Locate the cell with the specified text and output its [X, Y] center coordinate. 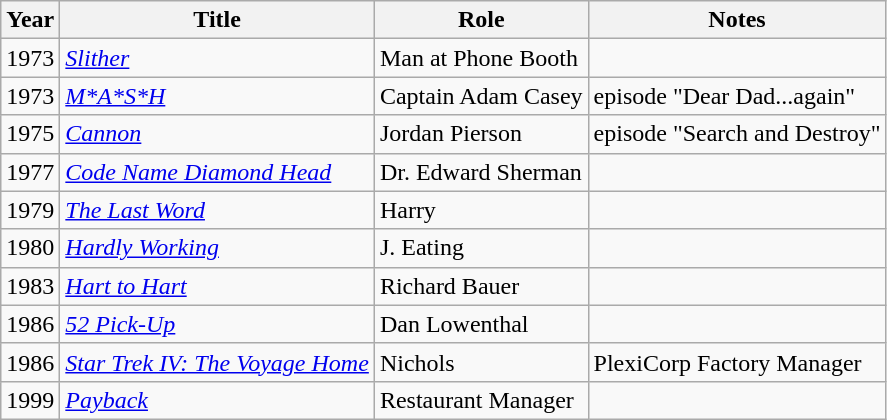
1999 [30, 400]
Year [30, 20]
Notes [737, 20]
1979 [30, 210]
Hardly Working [218, 248]
1977 [30, 172]
Nichols [481, 362]
M*A*S*H [218, 96]
episode "Dear Dad...again" [737, 96]
Dan Lowenthal [481, 324]
1980 [30, 248]
Star Trek IV: The Voyage Home [218, 362]
Payback [218, 400]
Jordan Pierson [481, 134]
J. Eating [481, 248]
Code Name Diamond Head [218, 172]
Title [218, 20]
1975 [30, 134]
1983 [30, 286]
Captain Adam Casey [481, 96]
Cannon [218, 134]
episode "Search and Destroy" [737, 134]
Dr. Edward Sherman [481, 172]
Slither [218, 58]
Role [481, 20]
Hart to Hart [218, 286]
Richard Bauer [481, 286]
Man at Phone Booth [481, 58]
52 Pick-Up [218, 324]
Restaurant Manager [481, 400]
The Last Word [218, 210]
Harry [481, 210]
PlexiCorp Factory Manager [737, 362]
